Return (X, Y) of the center of cell containing provided text 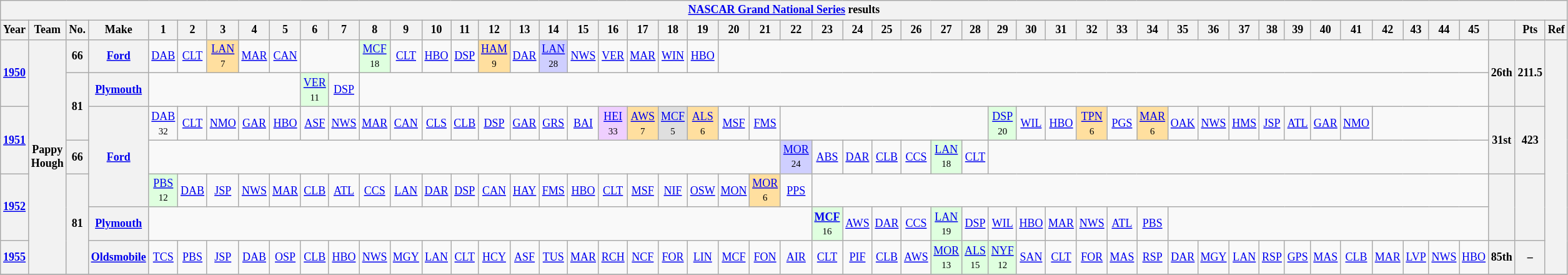
17 (643, 30)
21 (765, 30)
18 (673, 30)
42 (1387, 30)
5 (285, 30)
44 (1444, 30)
BAI (583, 123)
MCF18 (375, 56)
ALS 6 (702, 123)
11 (465, 30)
36 (1213, 30)
28 (976, 30)
MAR 6 (1153, 123)
OSP (285, 257)
LIN (702, 257)
AIR (796, 257)
4 (254, 30)
40 (1326, 30)
24 (857, 30)
TUS (553, 257)
26th (1502, 72)
LVP (1416, 257)
– (1530, 257)
LAN 7 (222, 56)
WIN (673, 56)
PPS (796, 191)
1950 (15, 72)
TPN 6 (1092, 123)
Make (119, 30)
14 (553, 30)
23 (827, 30)
HMS (1244, 123)
423 (1530, 140)
NASCAR Grand National Series results (784, 10)
Ref (1556, 30)
Pappy Hough (47, 157)
85th (1502, 257)
26 (916, 30)
20 (733, 30)
RCH (613, 257)
NCF (643, 257)
16 (613, 30)
Oldsmobile (119, 257)
1952 (15, 207)
MON (733, 191)
34 (1153, 30)
VER (613, 56)
FON (765, 257)
2 (192, 30)
AWS 7 (643, 123)
LAN 19 (946, 224)
CLS (436, 123)
GRS (553, 123)
1 (164, 30)
32 (1092, 30)
31st (1502, 140)
37 (1244, 30)
TCS (164, 257)
PBS12 (164, 191)
Pts (1530, 30)
HAM9 (495, 56)
MOR 13 (946, 257)
No. (77, 30)
OSW (702, 191)
7 (344, 30)
VER11 (315, 90)
15 (583, 30)
HCY (495, 257)
ABS (827, 157)
Year (15, 30)
GPS (1298, 257)
LAN 18 (946, 157)
13 (525, 30)
45 (1474, 30)
39 (1298, 30)
1955 (15, 257)
DAB 32 (164, 123)
HAY (525, 191)
43 (1416, 30)
8 (375, 30)
12 (495, 30)
10 (436, 30)
29 (1002, 30)
OAK (1183, 123)
LAN28 (553, 56)
30 (1031, 30)
MCF 16 (827, 224)
6 (315, 30)
NYF 12 (1002, 257)
MOR24 (796, 157)
MOR 6 (765, 191)
ALS 15 (976, 257)
25 (887, 30)
SAN (1031, 257)
22 (796, 30)
PIF (857, 257)
Team (47, 30)
38 (1272, 30)
211.5 (1530, 72)
NIF (673, 191)
9 (406, 30)
33 (1122, 30)
MCF 5 (673, 123)
3 (222, 30)
PGS (1122, 123)
1951 (15, 140)
MCF (733, 257)
31 (1061, 30)
19 (702, 30)
HEI 33 (613, 123)
DSP 20 (1002, 123)
27 (946, 30)
41 (1357, 30)
35 (1183, 30)
